Output the (x, y) coordinate of the center of the cell containing the given text.  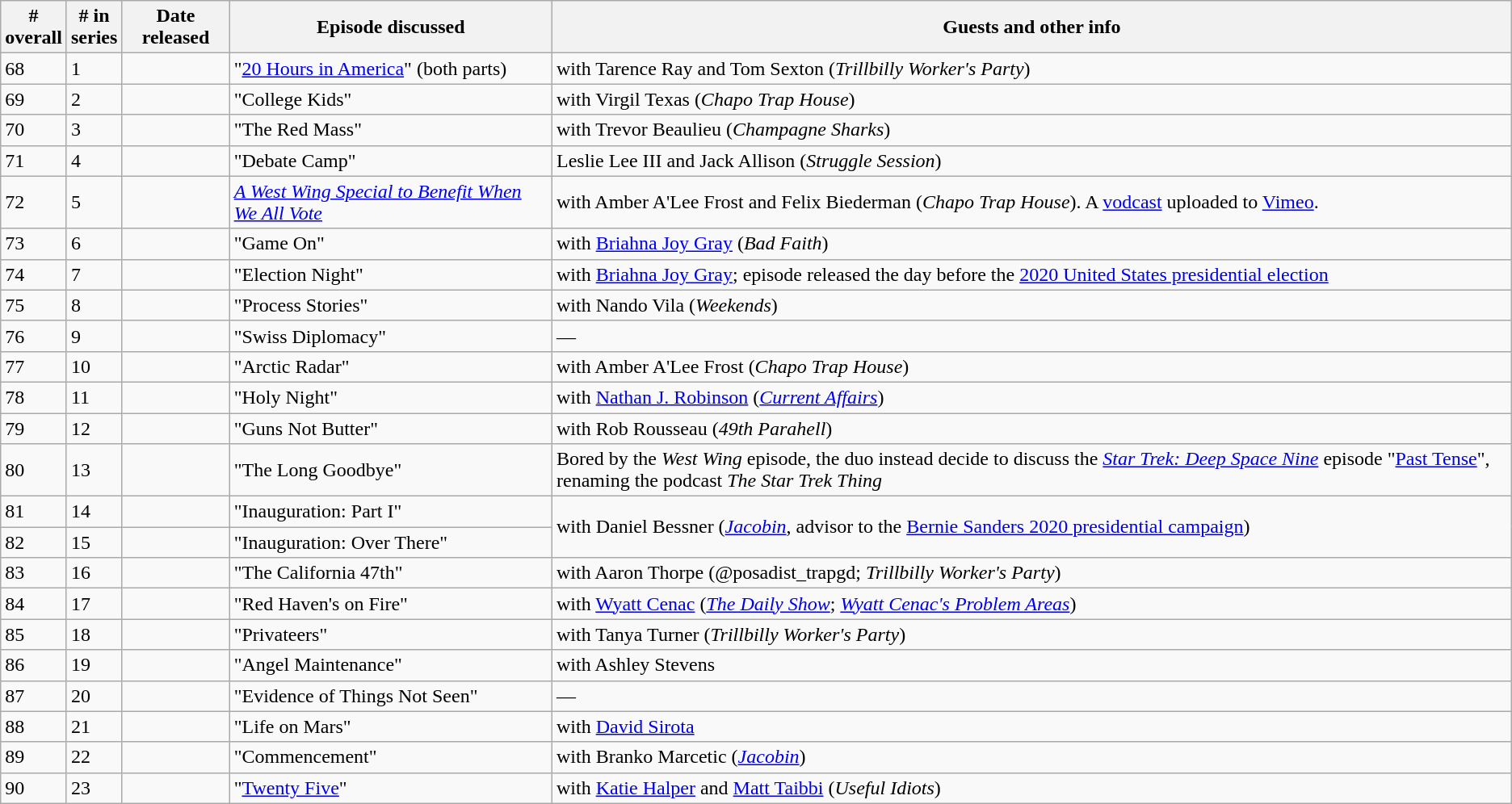
8 (94, 305)
"Swiss Diplomacy" (391, 336)
with Ashley Stevens (1031, 665)
"Commencement" (391, 757)
"The Red Mass" (391, 130)
11 (94, 397)
4 (94, 161)
86 (34, 665)
73 (34, 244)
74 (34, 274)
with Aaron Thorpe (@posadist_trapgd; Trillbilly Worker's Party) (1031, 573)
"Inauguration: Part I" (391, 512)
# inseries (94, 27)
"20 Hours in America" (both parts) (391, 69)
with Nando Vila (Weekends) (1031, 305)
15 (94, 542)
71 (34, 161)
"Life on Mars" (391, 727)
6 (94, 244)
69 (34, 99)
"Red Haven's on Fire" (391, 604)
18 (94, 634)
with David Sirota (1031, 727)
"The Long Goodbye" (391, 470)
with Katie Halper and Matt Taibbi (Useful Idiots) (1031, 788)
with Tanya Turner (Trillbilly Worker's Party) (1031, 634)
75 (34, 305)
20 (94, 696)
85 (34, 634)
"Inauguration: Over There" (391, 542)
with Trevor Beaulieu (Champagne Sharks) (1031, 130)
"Election Night" (391, 274)
with Briahna Joy Gray (Bad Faith) (1031, 244)
Leslie Lee III and Jack Allison (Struggle Session) (1031, 161)
89 (34, 757)
3 (94, 130)
83 (34, 573)
16 (94, 573)
68 (34, 69)
#overall (34, 27)
Date released (176, 27)
with Tarence Ray and Tom Sexton (Trillbilly Worker's Party) (1031, 69)
84 (34, 604)
82 (34, 542)
77 (34, 366)
13 (94, 470)
with Briahna Joy Gray; episode released the day before the 2020 United States presidential election (1031, 274)
with Amber A'Lee Frost and Felix Biederman (Chapo Trap House). A vodcast uploaded to Vimeo. (1031, 202)
Guests and other info (1031, 27)
"Guns Not Butter" (391, 429)
2 (94, 99)
"Holy Night" (391, 397)
70 (34, 130)
72 (34, 202)
76 (34, 336)
21 (94, 727)
81 (34, 512)
90 (34, 788)
"Privateers" (391, 634)
"Twenty Five" (391, 788)
80 (34, 470)
A West Wing Special to Benefit When We All Vote (391, 202)
"Process Stories" (391, 305)
88 (34, 727)
12 (94, 429)
22 (94, 757)
with Daniel Bessner (Jacobin, advisor to the Bernie Sanders 2020 presidential campaign) (1031, 527)
"Game On" (391, 244)
7 (94, 274)
Episode discussed (391, 27)
23 (94, 788)
14 (94, 512)
with Nathan J. Robinson (Current Affairs) (1031, 397)
"The California 47th" (391, 573)
78 (34, 397)
10 (94, 366)
with Wyatt Cenac (The Daily Show; Wyatt Cenac's Problem Areas) (1031, 604)
5 (94, 202)
9 (94, 336)
"Debate Camp" (391, 161)
"Arctic Radar" (391, 366)
"College Kids" (391, 99)
with Branko Marcetic (Jacobin) (1031, 757)
79 (34, 429)
17 (94, 604)
"Evidence of Things Not Seen" (391, 696)
with Virgil Texas (Chapo Trap House) (1031, 99)
1 (94, 69)
with Rob Rousseau (49th Parahell) (1031, 429)
87 (34, 696)
with Amber A'Lee Frost (Chapo Trap House) (1031, 366)
"Angel Maintenance" (391, 665)
19 (94, 665)
